Search for the cell housing the specified text and yield its (x, y) center coordinate. 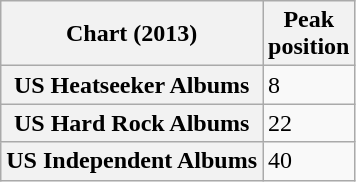
40 (309, 161)
US Heatseeker Albums (132, 85)
Chart (2013) (132, 34)
US Hard Rock Albums (132, 123)
US Independent Albums (132, 161)
22 (309, 123)
8 (309, 85)
Peakposition (309, 34)
